Pinpoint the cell where the given text exists, returning its (x, y) midpoint coordinate. 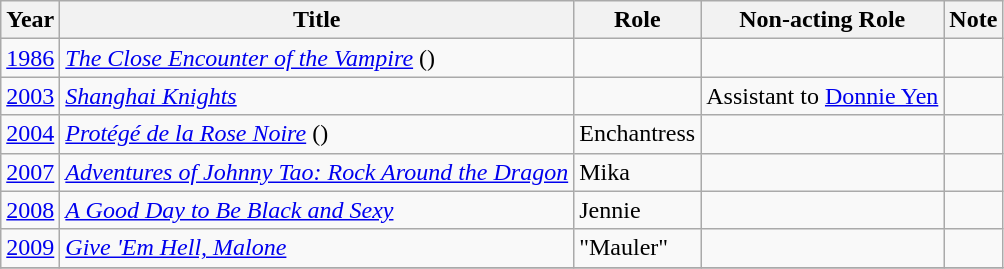
Title (317, 20)
Assistant to Donnie Yen (822, 96)
Note (974, 20)
2009 (30, 248)
Shanghai Knights (317, 96)
"Mauler" (638, 248)
Enchantress (638, 134)
2004 (30, 134)
Adventures of Johnny Tao: Rock Around the Dragon (317, 172)
2008 (30, 210)
Year (30, 20)
The Close Encounter of the Vampire () (317, 58)
2003 (30, 96)
2007 (30, 172)
Role (638, 20)
A Good Day to Be Black and Sexy (317, 210)
Protégé de la Rose Noire () (317, 134)
Non-acting Role (822, 20)
Jennie (638, 210)
Mika (638, 172)
Give 'Em Hell, Malone (317, 248)
1986 (30, 58)
